Scan for the cell matching the given text and deliver its (X, Y) coordinate at center. 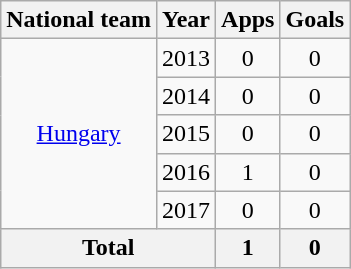
National team (79, 20)
Total (108, 248)
Hungary (79, 134)
2015 (186, 134)
2013 (186, 58)
Goals (315, 20)
Apps (248, 20)
Year (186, 20)
2014 (186, 96)
2017 (186, 210)
2016 (186, 172)
